Identify which cell holds the provided text, then report its [x, y] central coordinate. 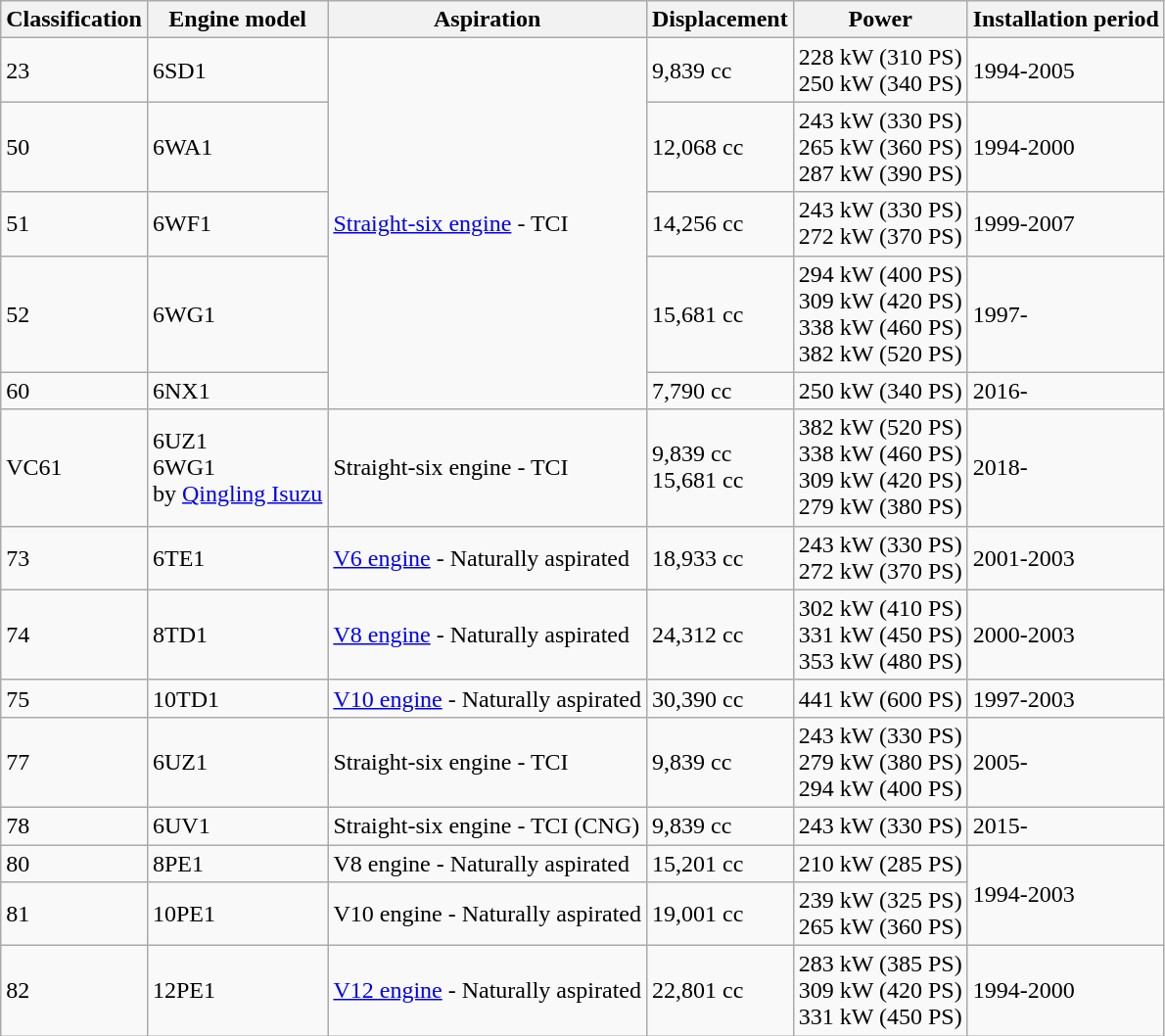
Straight-six engine - TCI (CNG) [488, 825]
Aspiration [488, 20]
14,256 cc [720, 223]
8TD1 [237, 635]
6NX1 [237, 391]
81 [74, 915]
228 kW (310 PS) 250 kW (340 PS) [880, 71]
19,001 cc [720, 915]
73 [74, 558]
243 kW (330 PS) 265 kW (360 PS) 287 kW (390 PS) [880, 147]
2015- [1065, 825]
10TD1 [237, 698]
6UZ1 [237, 762]
80 [74, 863]
250 kW (340 PS) [880, 391]
Power [880, 20]
1997- [1065, 313]
6WG1 [237, 313]
6WA1 [237, 147]
1997-2003 [1065, 698]
2000-2003 [1065, 635]
1999-2007 [1065, 223]
2001-2003 [1065, 558]
1994-2003 [1065, 895]
9,839 cc 15,681 cc [720, 468]
382 kW (520 PS) 338 kW (460 PS) 309 kW (420 PS) 279 kW (380 PS) [880, 468]
6UZ1 6WG1 by Qingling Isuzu [237, 468]
78 [74, 825]
2018- [1065, 468]
6SD1 [237, 71]
18,933 cc [720, 558]
1994-2005 [1065, 71]
6TE1 [237, 558]
294 kW (400 PS) 309 kW (420 PS) 338 kW (460 PS) 382 kW (520 PS) [880, 313]
8PE1 [237, 863]
15,201 cc [720, 863]
60 [74, 391]
51 [74, 223]
10PE1 [237, 915]
6WF1 [237, 223]
74 [74, 635]
50 [74, 147]
15,681 cc [720, 313]
24,312 cc [720, 635]
Classification [74, 20]
23 [74, 71]
283 kW (385 PS) 309 kW (420 PS) 331 kW (450 PS) [880, 991]
52 [74, 313]
2016- [1065, 391]
22,801 cc [720, 991]
441 kW (600 PS) [880, 698]
239 kW (325 PS) 265 kW (360 PS) [880, 915]
VC61 [74, 468]
77 [74, 762]
6UV1 [237, 825]
210 kW (285 PS) [880, 863]
302 kW (410 PS) 331 kW (450 PS) 353 kW (480 PS) [880, 635]
Installation period [1065, 20]
Engine model [237, 20]
Displacement [720, 20]
2005- [1065, 762]
30,390 cc [720, 698]
12,068 cc [720, 147]
243 kW (330 PS) 279 kW (380 PS) 294 kW (400 PS) [880, 762]
V12 engine - Naturally aspirated [488, 991]
V6 engine - Naturally aspirated [488, 558]
7,790 cc [720, 391]
12PE1 [237, 991]
75 [74, 698]
243 kW (330 PS) [880, 825]
82 [74, 991]
